Find where the given text appears and provide that cell's center as [X, Y] coordinate. 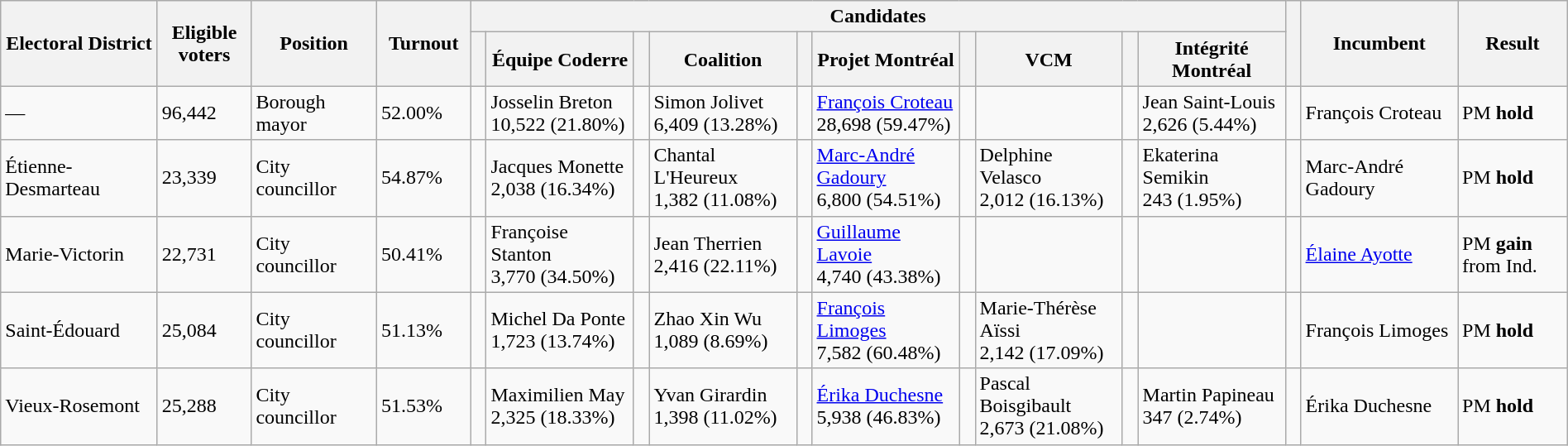
Étienne-Desmarteau [79, 178]
François Croteau [1379, 113]
Michel Da Ponte1,723 (13.74%) [560, 330]
Chantal L'Heureux1,382 (11.08%) [723, 178]
51.53% [423, 406]
52.00% [423, 113]
François Croteau28,698 (59.47%) [886, 113]
Équipe Coderre [560, 60]
Pascal Boisgibault2,673 (21.08%) [1049, 406]
50.41% [423, 254]
Electoral District [79, 43]
Position [314, 43]
Martin Papineau347 (2.74%) [1212, 406]
25,084 [204, 330]
22,731 [204, 254]
Françoise Stanton3,770 (34.50%) [560, 254]
Jean Saint-Louis2,626 (5.44%) [1212, 113]
François Limoges [1379, 330]
Érika Duchesne5,938 (46.83%) [886, 406]
Intégrité Montréal [1212, 60]
Delphine Velasco2,012 (16.13%) [1049, 178]
Incumbent [1379, 43]
Borough mayor [314, 113]
Ekaterina Semikin243 (1.95%) [1212, 178]
25,288 [204, 406]
51.13% [423, 330]
Projet Montréal [886, 60]
Yvan Girardin1,398 (11.02%) [723, 406]
Result [1512, 43]
Élaine Ayotte [1379, 254]
— [79, 113]
Zhao Xin Wu1,089 (8.69%) [723, 330]
François Limoges7,582 (60.48%) [886, 330]
Jacques Monette2,038 (16.34%) [560, 178]
Vieux-Rosemont [79, 406]
Marie-Thérèse Aïssi2,142 (17.09%) [1049, 330]
Saint-Édouard [79, 330]
Marie-Victorin [79, 254]
Turnout [423, 43]
Maximilien May2,325 (18.33%) [560, 406]
Coalition [723, 60]
96,442 [204, 113]
VCM [1049, 60]
Eligible voters [204, 43]
Josselin Breton10,522 (21.80%) [560, 113]
Marc-André Gadoury6,800 (54.51%) [886, 178]
Marc-André Gadoury [1379, 178]
Guillaume Lavoie4,740 (43.38%) [886, 254]
Candidates [878, 17]
Érika Duchesne [1379, 406]
Simon Jolivet6,409 (13.28%) [723, 113]
PM gain from Ind. [1512, 254]
23,339 [204, 178]
54.87% [423, 178]
Jean Therrien2,416 (22.11%) [723, 254]
